Extract the [X, Y] coordinate from the center of the cell holding the provided text.  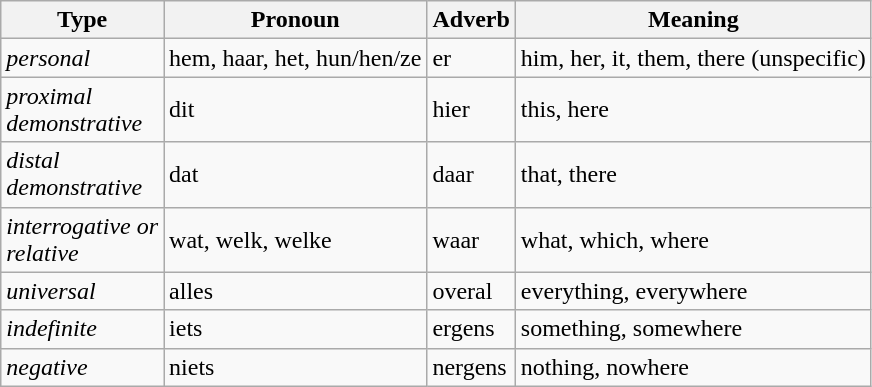
niets [296, 367]
dat [296, 174]
iets [296, 329]
personal [82, 58]
this, here [693, 110]
what, which, where [693, 240]
Adverb [471, 20]
that, there [693, 174]
him, her, it, them, there (unspecific) [693, 58]
waar [471, 240]
dit [296, 110]
proximaldemonstrative [82, 110]
wat, welk, welke [296, 240]
ergens [471, 329]
everything, everywhere [693, 291]
distaldemonstrative [82, 174]
alles [296, 291]
er [471, 58]
indefinite [82, 329]
nergens [471, 367]
something, somewhere [693, 329]
nothing, nowhere [693, 367]
negative [82, 367]
overal [471, 291]
Pronoun [296, 20]
universal [82, 291]
daar [471, 174]
hier [471, 110]
interrogative orrelative [82, 240]
hem, haar, het, hun/hen/ze [296, 58]
Meaning [693, 20]
Type [82, 20]
